Provide the [x, y] coordinate of the cell's center where the given text is located.  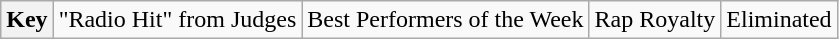
Key [27, 20]
Best Performers of the Week [446, 20]
"Radio Hit" from Judges [178, 20]
Rap Royalty [655, 20]
Eliminated [779, 20]
